For the text-containing cell, return its midpoint in [x, y] coordinate format. 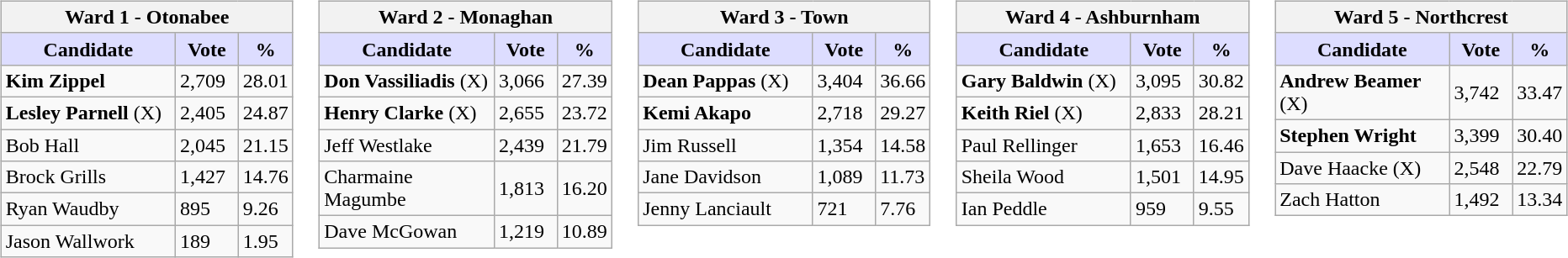
2,709 [207, 81]
Kim Zippel [87, 81]
Ward 5 - Northcrest [1422, 17]
30.40 [1539, 135]
Zach Hatton [1363, 200]
1,813 [525, 188]
Jeff Westlake [407, 145]
13.34 [1539, 200]
1.95 [266, 241]
24.87 [266, 113]
1,492 [1481, 200]
Andrew Beamer (X) [1363, 92]
Lesley Parnell (X) [87, 113]
28.21 [1221, 113]
2,833 [1163, 113]
Ward 2 - Monaghan [466, 17]
1,501 [1163, 177]
2,405 [207, 113]
22.79 [1539, 167]
16.20 [584, 188]
3,404 [845, 81]
1,089 [845, 177]
3,095 [1163, 81]
Jane Davidson [725, 177]
11.73 [903, 177]
Keith Riel (X) [1043, 113]
2,655 [525, 113]
3,742 [1481, 92]
1,653 [1163, 145]
2,045 [207, 145]
Dave McGowan [407, 232]
Charmaine Magumbe [407, 188]
Don Vassiliadis (X) [407, 81]
23.72 [584, 113]
36.66 [903, 81]
959 [1163, 209]
Jenny Lanciault [725, 209]
1,354 [845, 145]
Ward 4 - Ashburnham [1102, 17]
Ward 3 - Town [784, 17]
33.47 [1539, 92]
Brock Grills [87, 177]
2,439 [525, 145]
Ward 1 - Otonabee [146, 17]
9.26 [266, 209]
9.55 [1221, 209]
14.95 [1221, 177]
Ryan Waudby [87, 209]
14.76 [266, 177]
Dave Haacke (X) [1363, 167]
2,718 [845, 113]
Stephen Wright [1363, 135]
30.82 [1221, 81]
14.58 [903, 145]
1,219 [525, 232]
1,427 [207, 177]
Jason Wallwork [87, 241]
16.46 [1221, 145]
7.76 [903, 209]
189 [207, 241]
Gary Baldwin (X) [1043, 81]
Dean Pappas (X) [725, 81]
3,066 [525, 81]
28.01 [266, 81]
Paul Rellinger [1043, 145]
29.27 [903, 113]
3,399 [1481, 135]
10.89 [584, 232]
27.39 [584, 81]
2,548 [1481, 167]
Henry Clarke (X) [407, 113]
21.79 [584, 145]
895 [207, 209]
Sheila Wood [1043, 177]
Kemi Akapo [725, 113]
721 [845, 209]
21.15 [266, 145]
Jim Russell [725, 145]
Ian Peddle [1043, 209]
Bob Hall [87, 145]
